For the text-containing cell, return its midpoint in [X, Y] coordinate format. 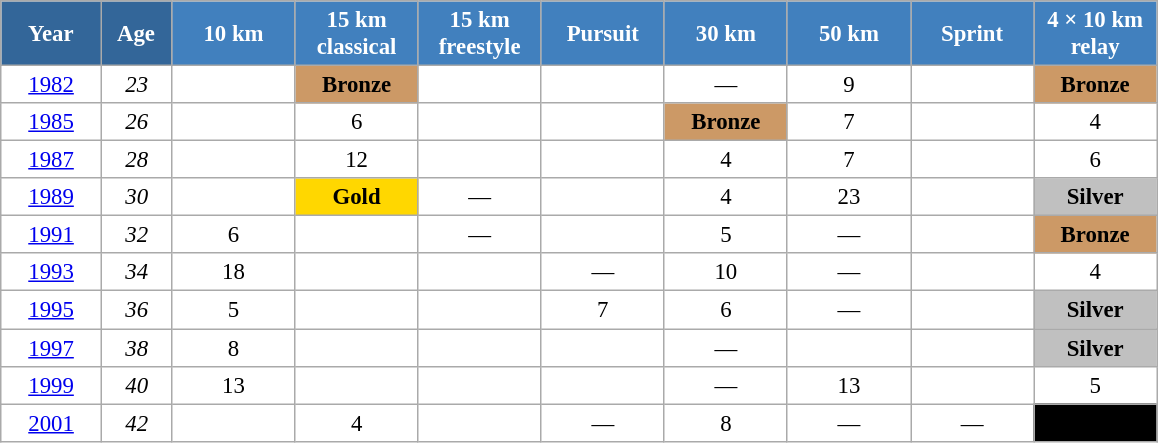
15 km freestyle [480, 34]
1991 [52, 235]
32 [136, 235]
1989 [52, 197]
50 km [848, 34]
Age [136, 34]
10 km [234, 34]
36 [136, 310]
1985 [52, 122]
1995 [52, 310]
30 [136, 197]
18 [234, 273]
42 [136, 423]
Year [52, 34]
Gold [356, 197]
2001 [52, 423]
1987 [52, 160]
28 [136, 160]
30 km [726, 34]
1999 [52, 385]
10 [726, 273]
26 [136, 122]
9 [848, 85]
4 × 10 km relay [1096, 34]
15 km classical [356, 34]
Pursuit [602, 34]
1982 [52, 85]
1997 [52, 348]
40 [136, 385]
12 [356, 160]
38 [136, 348]
Sprint [972, 34]
34 [136, 273]
1993 [52, 273]
